Pinpoint the cell where the given text exists, returning its [X, Y] midpoint coordinate. 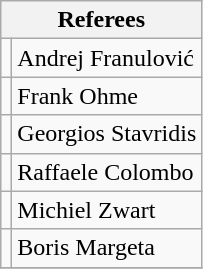
Georgios Stavridis [107, 134]
Frank Ohme [107, 96]
Michiel Zwart [107, 210]
Andrej Franulović [107, 58]
Boris Margeta [107, 248]
Raffaele Colombo [107, 172]
Referees [102, 20]
